Scan for the cell matching the given text and deliver its (X, Y) coordinate at center. 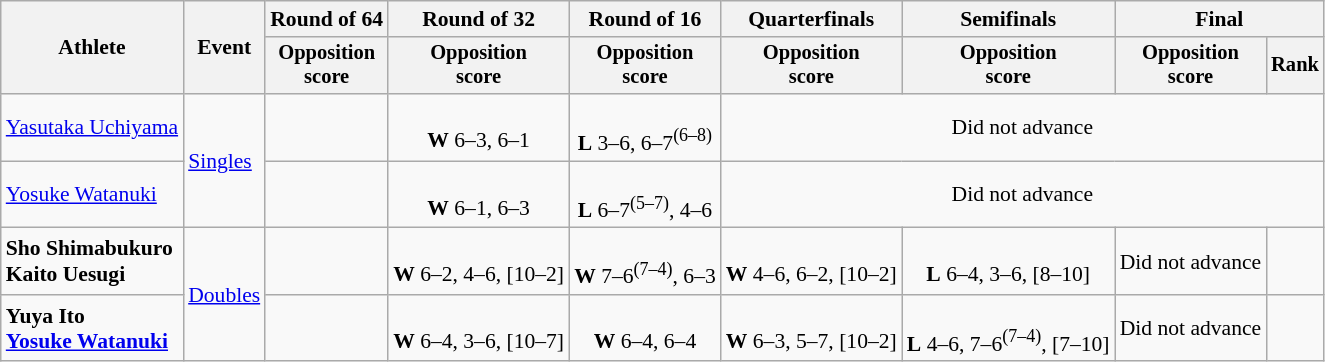
Event (224, 48)
W 4–6, 6–2, [10–2] (812, 262)
Singles (224, 161)
L 6–7(5–7), 4–6 (645, 194)
W 7–6(7–4), 6–3 (645, 262)
Yasutaka Uchiyama (92, 128)
L 3–6, 6–7(6–8) (645, 128)
W 6–2, 4–6, [10–2] (478, 262)
Athlete (92, 48)
W 6–1, 6–3 (478, 194)
W 6–3, 6–1 (478, 128)
Round of 32 (478, 19)
Round of 16 (645, 19)
Rank (1295, 66)
W 6–4, 6–4 (645, 328)
W 6–4, 3–6, [10–7] (478, 328)
Quarterfinals (812, 19)
Doubles (224, 295)
L 4–6, 7–6(7–4), [7–10] (1008, 328)
Semifinals (1008, 19)
Sho ShimabukuroKaito Uesugi (92, 262)
W 6–3, 5–7, [10–2] (812, 328)
Round of 64 (326, 19)
Yuya ItoYosuke Watanuki (92, 328)
L 6–4, 3–6, [8–10] (1008, 262)
Yosuke Watanuki (92, 194)
Final (1220, 19)
